Return the (x, y) coordinate for the center point of the cell that contains the specified text.  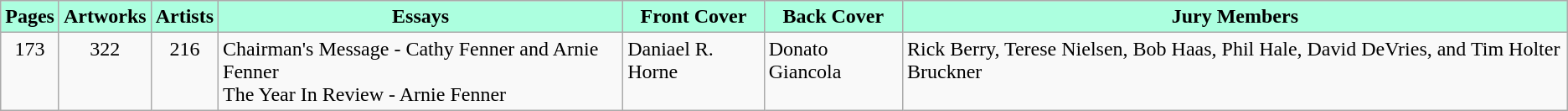
Back Cover (833, 17)
Front Cover (694, 17)
322 (105, 71)
Jury Members (1235, 17)
Pages (30, 17)
Artists (184, 17)
Donato Giancola (833, 71)
216 (184, 71)
Daniael R. Horne (694, 71)
Essays (420, 17)
Artworks (105, 17)
Chairman's Message - Cathy Fenner and Arnie FennerThe Year In Review - Arnie Fenner (420, 71)
173 (30, 71)
Rick Berry, Terese Nielsen, Bob Haas, Phil Hale, David DeVries, and Tim Holter Bruckner (1235, 71)
